Determine the [X, Y] coordinate at the center of the cell enclosing the given text.  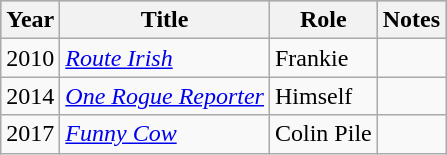
Year [30, 20]
Himself [323, 96]
Route Irish [165, 58]
Funny Cow [165, 134]
Title [165, 20]
Role [323, 20]
2017 [30, 134]
Frankie [323, 58]
One Rogue Reporter [165, 96]
2010 [30, 58]
Notes [411, 20]
Colin Pile [323, 134]
2014 [30, 96]
